Determine the [X, Y] coordinate at the center of the cell enclosing the given text.  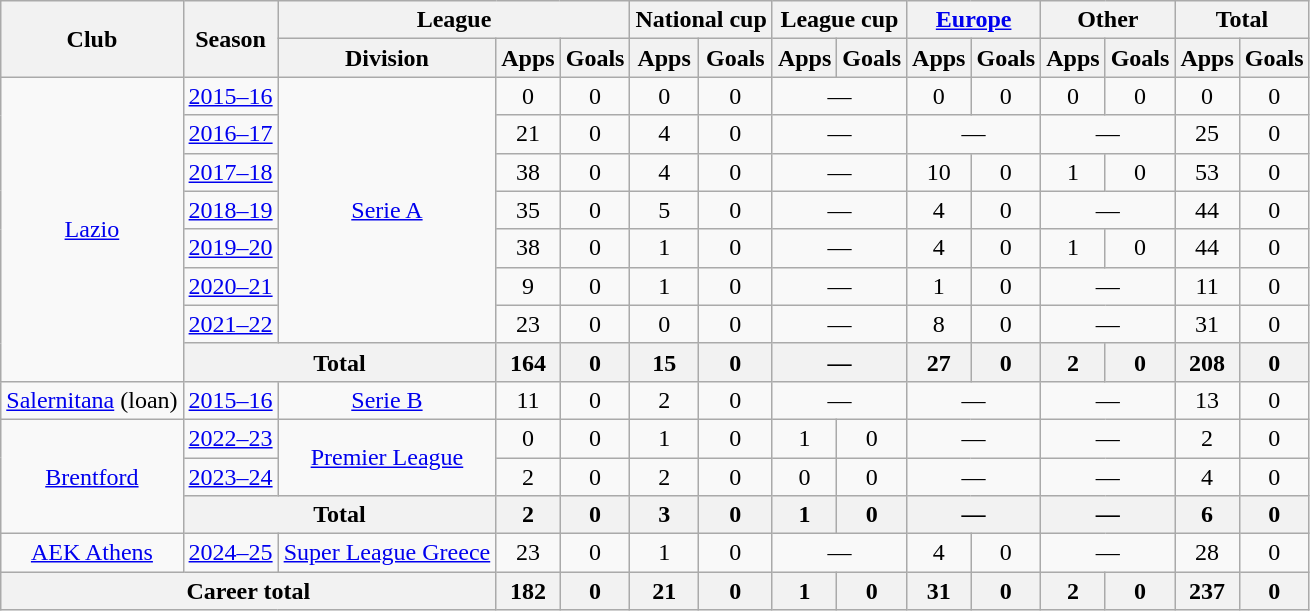
2019–20 [230, 248]
Super League Greece [387, 553]
Season [230, 39]
2017–18 [230, 172]
237 [1207, 591]
Lazio [92, 229]
2018–19 [230, 210]
2023–24 [230, 477]
5 [664, 210]
Club [92, 39]
2022–23 [230, 438]
League cup [839, 20]
Serie B [387, 400]
208 [1207, 362]
2021–22 [230, 324]
2020–21 [230, 286]
Serie A [387, 210]
35 [528, 210]
Premier League [387, 457]
Career total [248, 591]
AEK Athens [92, 553]
2024–25 [230, 553]
13 [1207, 400]
Brentford [92, 476]
Other [1108, 20]
25 [1207, 134]
2016–17 [230, 134]
6 [1207, 515]
8 [939, 324]
9 [528, 286]
Division [387, 58]
3 [664, 515]
27 [939, 362]
Salernitana (loan) [92, 400]
10 [939, 172]
Europe [974, 20]
National cup [701, 20]
28 [1207, 553]
League [454, 20]
53 [1207, 172]
182 [528, 591]
15 [664, 362]
164 [528, 362]
